Scan for the cell matching the given text and deliver its [x, y] coordinate at center. 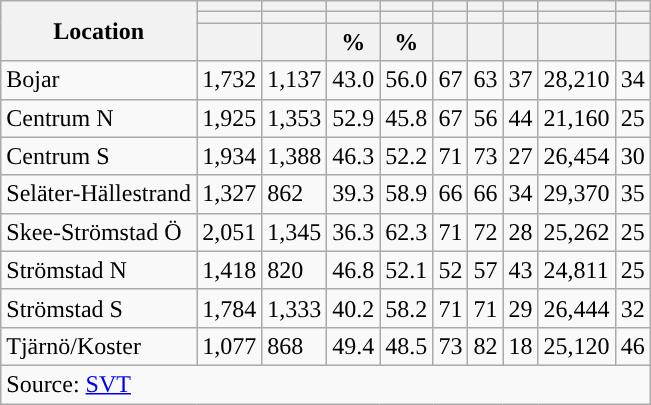
36.3 [354, 232]
27 [520, 156]
56 [486, 118]
1,784 [230, 308]
52.2 [406, 156]
868 [294, 346]
37 [520, 80]
45.8 [406, 118]
63 [486, 80]
52.9 [354, 118]
43 [520, 270]
1,388 [294, 156]
29,370 [576, 194]
1,353 [294, 118]
57 [486, 270]
Strömstad N [99, 270]
Centrum N [99, 118]
58.9 [406, 194]
46.8 [354, 270]
56.0 [406, 80]
28,210 [576, 80]
Skee-Strömstad Ö [99, 232]
25,120 [576, 346]
1,333 [294, 308]
29 [520, 308]
32 [632, 308]
46.3 [354, 156]
82 [486, 346]
48.5 [406, 346]
58.2 [406, 308]
26,444 [576, 308]
43.0 [354, 80]
Centrum S [99, 156]
18 [520, 346]
820 [294, 270]
30 [632, 156]
40.2 [354, 308]
Location [99, 31]
862 [294, 194]
1,077 [230, 346]
Strömstad S [99, 308]
1,925 [230, 118]
1,934 [230, 156]
28 [520, 232]
21,160 [576, 118]
1,345 [294, 232]
44 [520, 118]
2,051 [230, 232]
72 [486, 232]
26,454 [576, 156]
1,327 [230, 194]
49.4 [354, 346]
Tjärnö/Koster [99, 346]
Bojar [99, 80]
Seläter-Hällestrand [99, 194]
39.3 [354, 194]
62.3 [406, 232]
1,732 [230, 80]
24,811 [576, 270]
52.1 [406, 270]
52 [450, 270]
35 [632, 194]
25,262 [576, 232]
46 [632, 346]
1,137 [294, 80]
1,418 [230, 270]
Source: SVT [326, 384]
